Search for the cell housing the specified text and yield its [x, y] center coordinate. 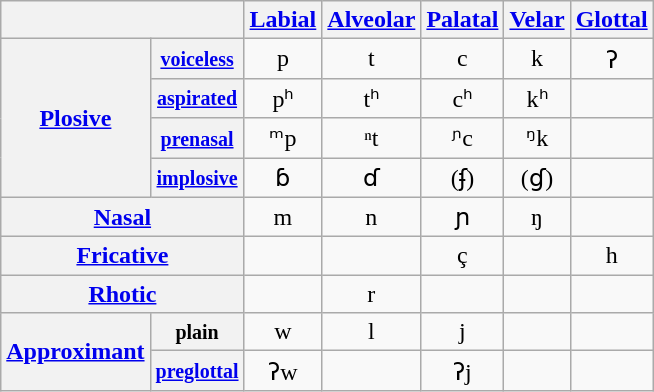
plain [197, 332]
(ʄ) [462, 178]
t [372, 59]
Nasal [122, 217]
Palatal [462, 20]
r [372, 294]
prenasal [197, 138]
ᶮc [462, 138]
m [283, 217]
k [537, 59]
Glottal [612, 20]
cʰ [462, 98]
ᵐp [283, 138]
Alveolar [372, 20]
Velar [537, 20]
ɲ [462, 217]
Approximant [76, 352]
n [372, 217]
pʰ [283, 98]
ʔw [283, 371]
Fricative [122, 256]
(ɠ) [537, 178]
ⁿt [372, 138]
ʔj [462, 371]
ɗ [372, 178]
preglottal [197, 371]
ç [462, 256]
ʔ [612, 59]
kʰ [537, 98]
Plosive [76, 118]
j [462, 332]
l [372, 332]
aspirated [197, 98]
tʰ [372, 98]
ᵑk [537, 138]
implosive [197, 178]
voiceless [197, 59]
ŋ [537, 217]
Labial [283, 20]
h [612, 256]
p [283, 59]
w [283, 332]
Rhotic [122, 294]
ɓ [283, 178]
c [462, 59]
